From the cell containing the given text, extract its center point as (X, Y) coordinate. 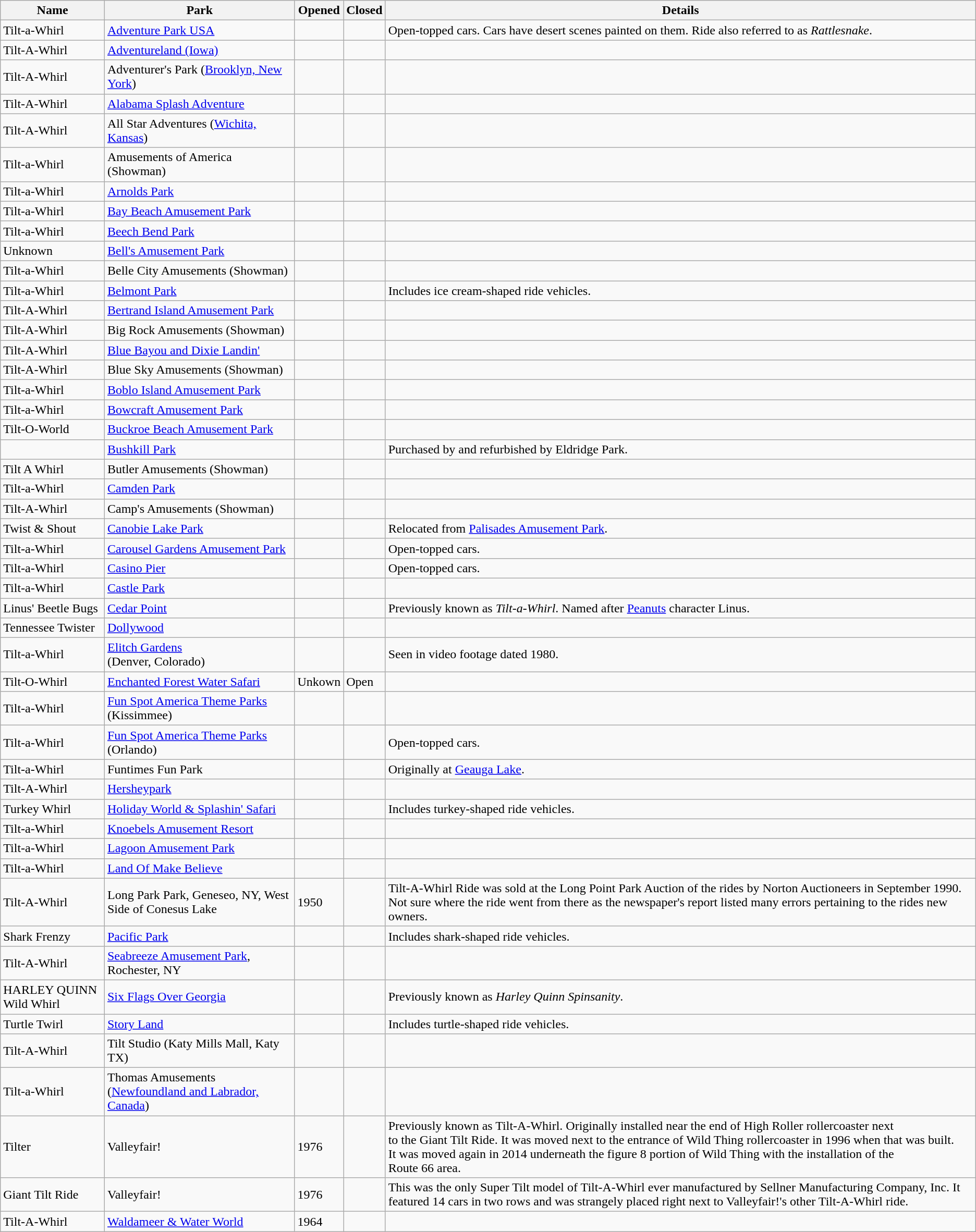
Fun Spot America Theme Parks (Orlando) (199, 742)
HARLEY QUINN Wild Whirl (53, 996)
Closed (364, 10)
Purchased by and refurbished by Eldridge Park. (680, 449)
All Star Adventures (Wichita, Kansas) (199, 130)
Arnolds Park (199, 191)
Blue Bayou and Dixie Landin' (199, 350)
Carousel Gardens Amusement Park (199, 548)
Camden Park (199, 489)
Shark Frenzy (53, 936)
Elitch Gardens(Denver, Colorado) (199, 655)
Park (199, 10)
Giant Tilt Ride (53, 1194)
Waldameer & Water World (199, 1222)
Canobie Lake Park (199, 528)
Buckroe Beach Amusement Park (199, 429)
Holiday World & Splashin' Safari (199, 809)
Name (53, 10)
Includes ice cream-shaped ride vehicles. (680, 290)
Bushkill Park (199, 449)
Story Land (199, 1024)
Knoebels Amusement Resort (199, 829)
Dollywood (199, 628)
Previously known as Harley Quinn Spinsanity. (680, 996)
Bell's Amusement Park (199, 251)
Cedar Point (199, 608)
Includes turtle-shaped ride vehicles. (680, 1024)
Open-topped cars. Cars have desert scenes painted on them. Ride also referred to as Rattlesnake. (680, 30)
Adventure Park USA (199, 30)
Tilt Studio (Katy Mills Mall, Katy TX) (199, 1051)
Amusements of America (Showman) (199, 165)
Turtle Twirl (53, 1024)
Belmont Park (199, 290)
Seen in video footage dated 1980. (680, 655)
Butler Amusements (Showman) (199, 469)
Open (364, 682)
Hersheypark (199, 789)
Unkown (319, 682)
Pacific Park (199, 936)
Adventureland (Iowa) (199, 50)
Camp's Amusements (Showman) (199, 509)
Seabreeze Amusement Park, Rochester, NY (199, 963)
Bertrand Island Amusement Park (199, 311)
Thomas Amusements (Newfoundland and Labrador, Canada) (199, 1092)
Blue Sky Amusements (Showman) (199, 370)
Belle City Amusements (Showman) (199, 270)
Tilt A Whirl (53, 469)
Alabama Splash Adventure (199, 104)
Big Rock Amusements (Showman) (199, 330)
Tilter (53, 1147)
Previously known as Tilt-a-Whirl. Named after Peanuts character Linus. (680, 608)
Adventurer's Park (Brooklyn, New York) (199, 77)
Funtimes Fun Park (199, 769)
Land Of Make Believe (199, 868)
1964 (319, 1222)
Casino Pier (199, 568)
Castle Park (199, 588)
Long Park Park, Geneseo, NY, West Side of Conesus Lake (199, 902)
Linus' Beetle Bugs (53, 608)
Tilt-O-World (53, 429)
Includes turkey-shaped ride vehicles. (680, 809)
Tilt-O-Whirl (53, 682)
Six Flags Over Georgia (199, 996)
Bowcraft Amusement Park (199, 410)
Relocated from Palisades Amusement Park. (680, 528)
Boblo Island Amusement Park (199, 390)
Twist & Shout (53, 528)
Turkey Whirl (53, 809)
1950 (319, 902)
Details (680, 10)
Fun Spot America Theme Parks (Kissimmee) (199, 709)
Enchanted Forest Water Safari (199, 682)
Opened (319, 10)
Unknown (53, 251)
Lagoon Amusement Park (199, 848)
Tennessee Twister (53, 628)
Originally at Geauga Lake. (680, 769)
Includes shark-shaped ride vehicles. (680, 936)
Bay Beach Amusement Park (199, 211)
Beech Bend Park (199, 231)
